Output the [X, Y] coordinate of the center of the cell containing the given text.  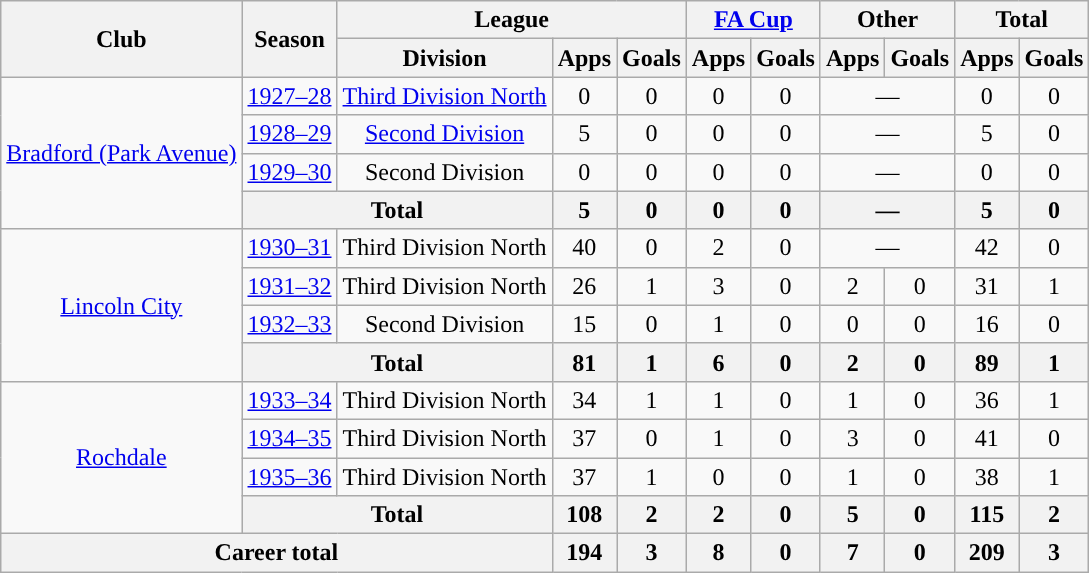
16 [987, 324]
89 [987, 362]
1932–33 [290, 324]
31 [987, 286]
Rochdale [122, 457]
115 [987, 515]
1928–29 [290, 134]
FA Cup [753, 20]
42 [987, 248]
15 [584, 324]
81 [584, 362]
1933–34 [290, 400]
8 [718, 553]
194 [584, 553]
34 [584, 400]
Division [444, 58]
1935–36 [290, 477]
7 [852, 553]
Club [122, 39]
1934–35 [290, 438]
1931–32 [290, 286]
Bradford (Park Avenue) [122, 153]
6 [718, 362]
League [512, 20]
Lincoln City [122, 305]
108 [584, 515]
209 [987, 553]
1929–30 [290, 172]
41 [987, 438]
40 [584, 248]
38 [987, 477]
1927–28 [290, 96]
Career total [276, 553]
26 [584, 286]
36 [987, 400]
1930–31 [290, 248]
Season [290, 39]
Other [887, 20]
